Determine the (X, Y) coordinate at the center of the cell enclosing the given text.  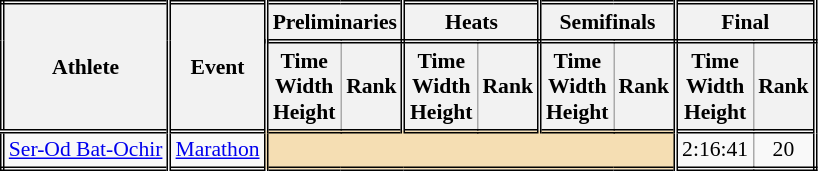
Athlete (86, 67)
Marathon (218, 150)
Event (218, 67)
2:16:41 (715, 150)
Heats (471, 22)
Preliminaries (334, 22)
Ser-Od Bat-Ochir (86, 150)
Final (746, 22)
20 (784, 150)
Semifinals (608, 22)
